Scan for the cell matching the given text and deliver its (X, Y) coordinate at center. 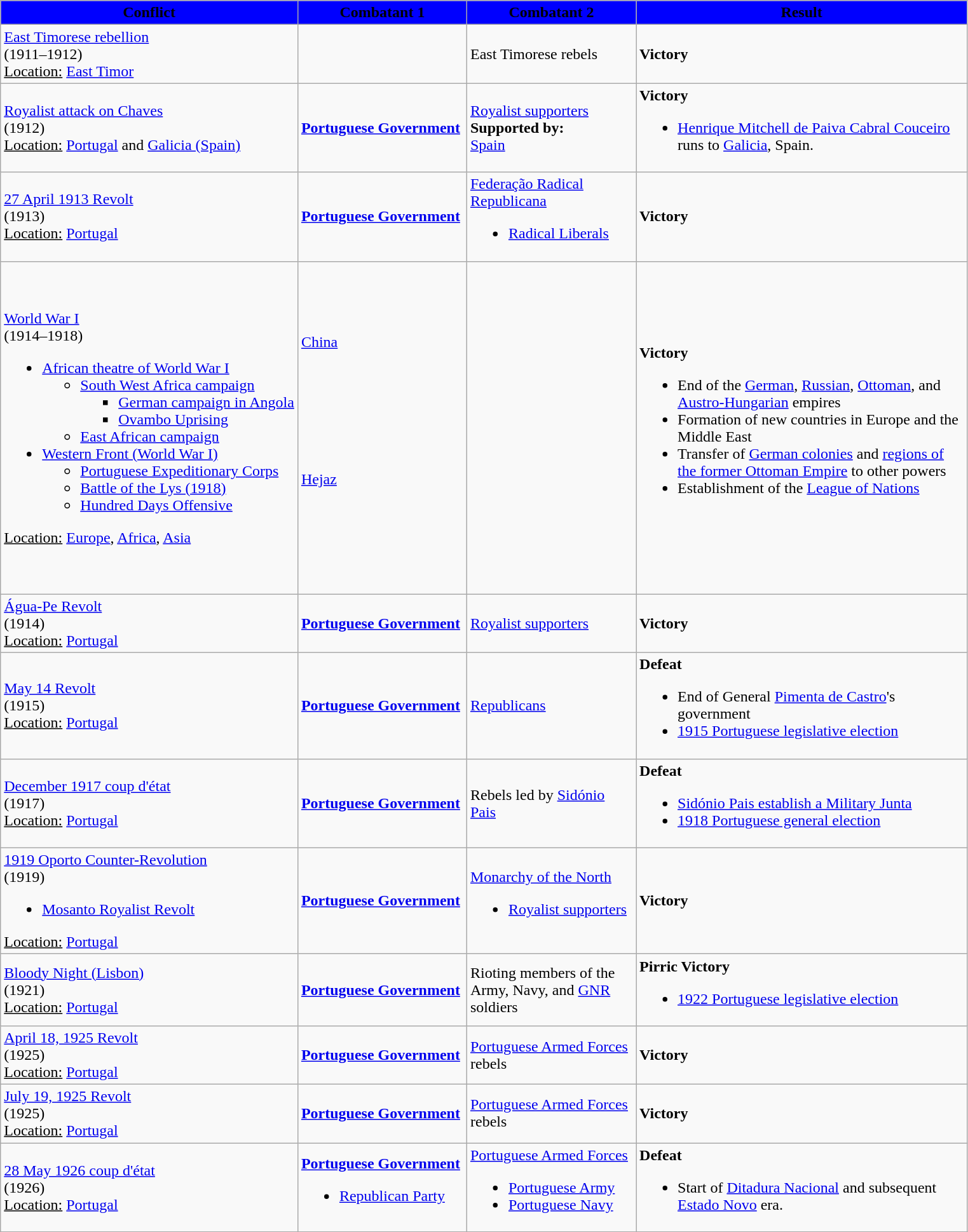
Royalist attack on Chaves(1912)Location: Portugal and Galicia (Spain) (149, 128)
December 1917 coup d'état(1917)Location: Portugal (149, 803)
East Timorese rebels (551, 54)
Pirric Victory1922 Portuguese legislative election (802, 990)
1919 Oporto Counter-Revolution(1919)Mosanto Royalist RevoltLocation: Portugal (149, 901)
VictoryHenrique Mitchell de Paiva Cabral Couceiro runs to Galicia, Spain. (802, 128)
May 14 Revolt(1915)Location: Portugal (149, 705)
Result (802, 13)
Portuguese Armed Forces Portuguese Army Portuguese Navy (551, 1187)
Conflict (149, 13)
Republicans (551, 705)
East Timorese rebellion(1911–1912)Location: East Timor (149, 54)
27 April 1913 Revolt(1913)Location: Portugal (149, 217)
Royalist supportersSupported by: Spain (551, 128)
Água-Pe Revolt(1914)Location: Portugal (149, 623)
Federação Radical RepublicanaRadical Liberals (551, 217)
Royalist supporters (551, 623)
DefeatStart of Ditadura Nacional and subsequent Estado Novo era. (802, 1187)
DefeatSidónio Pais establish a Military Junta1918 Portuguese general election (802, 803)
DefeatEnd of General Pimenta de Castro's government1915 Portuguese legislative election (802, 705)
China Hejaz (382, 428)
Rioting members of the Army, Navy, and GNR soldiers (551, 990)
28 May 1926 coup d'état(1926)Location: Portugal (149, 1187)
Combatant 1 (382, 13)
Rebels led by Sidónio Pais (551, 803)
Monarchy of the NorthRoyalist supporters (551, 901)
Bloody Night (Lisbon)(1921)Location: Portugal (149, 990)
April 18, 1925 Revolt(1925)Location: Portugal (149, 1055)
Combatant 2 (551, 13)
July 19, 1925 Revolt(1925)Location: Portugal (149, 1113)
Portuguese Government Republican Party (382, 1187)
